From the cell containing the given text, extract its center point as (x, y) coordinate. 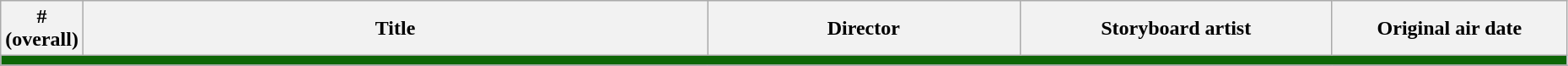
#(overall) (42, 29)
Title (395, 29)
Director (864, 29)
Original air date (1449, 29)
Storyboard artist (1176, 29)
